Locate the cell with the specified text and output its [x, y] center coordinate. 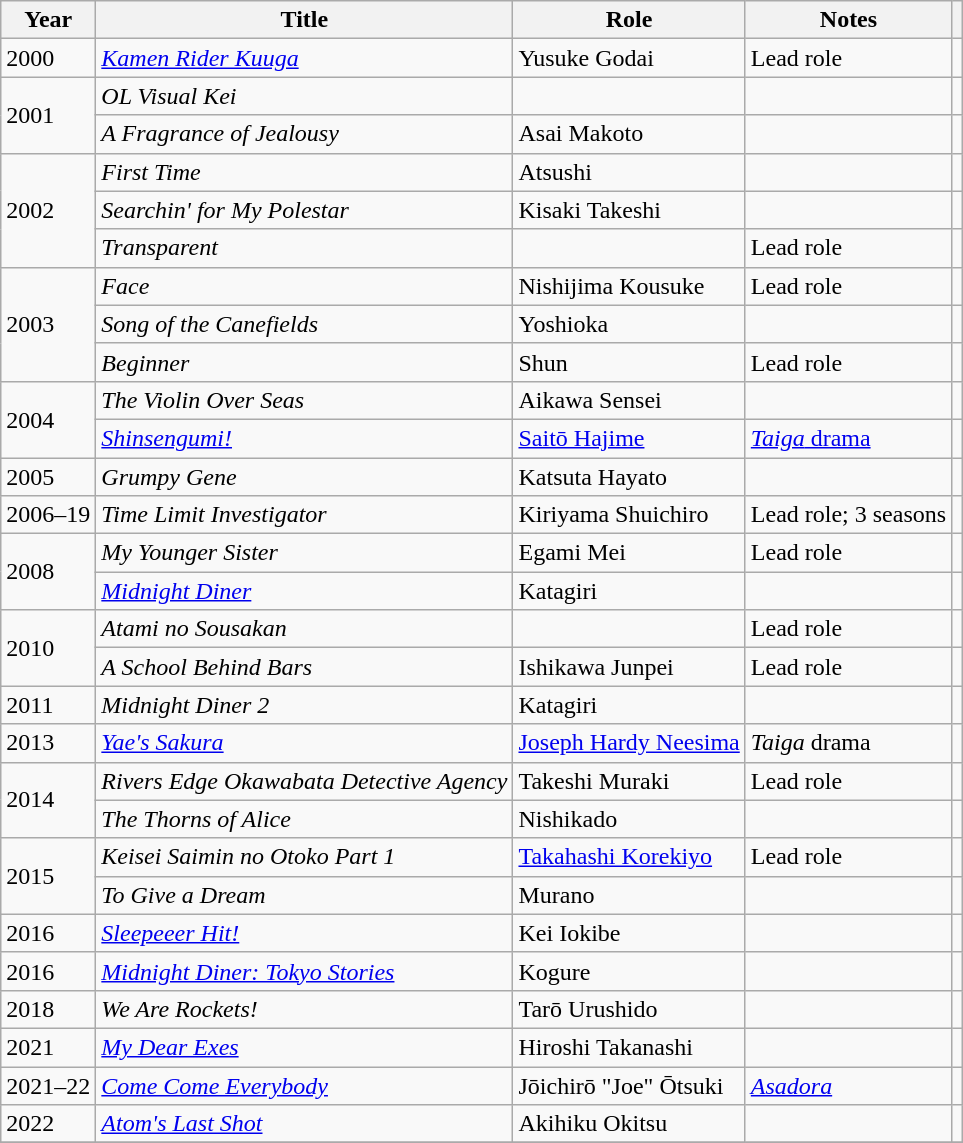
Kei Iokibe [629, 933]
2010 [48, 648]
2014 [48, 800]
Egami Mei [629, 553]
2002 [48, 210]
Transparent [304, 248]
The Violin Over Seas [304, 400]
Time Limit Investigator [304, 515]
Aikawa Sensei [629, 400]
Face [304, 286]
Rivers Edge Okawabata Detective Agency [304, 781]
2005 [48, 477]
2001 [48, 115]
2021 [48, 1047]
Beginner [304, 362]
Midnight Diner [304, 591]
OL Visual Kei [304, 96]
Grumpy Gene [304, 477]
Asadora [848, 1085]
Searchin' for My Polestar [304, 210]
Yae's Sakura [304, 743]
Tarō Urushido [629, 1009]
Sleepeeer Hit! [304, 933]
Kamen Rider Kuuga [304, 58]
2003 [48, 324]
Atom's Last Shot [304, 1124]
We Are Rockets! [304, 1009]
2022 [48, 1124]
Shinsengumi! [304, 438]
Song of the Canefields [304, 324]
My Younger Sister [304, 553]
Notes [848, 20]
2004 [48, 419]
Asai Makoto [629, 134]
Murano [629, 895]
Saitō Hajime [629, 438]
Midnight Diner 2 [304, 705]
Midnight Diner: Tokyo Stories [304, 971]
2011 [48, 705]
Role [629, 20]
2013 [48, 743]
2015 [48, 876]
Nishikado [629, 819]
Atsushi [629, 172]
Keisei Saimin no Otoko Part 1 [304, 857]
2008 [48, 572]
Shun [629, 362]
Jōichirō "Joe" Ōtsuki [629, 1085]
Year [48, 20]
Kiriyama Shuichiro [629, 515]
Lead role; 3 seasons [848, 515]
Atami no Sousakan [304, 629]
2021–22 [48, 1085]
Nishijima Kousuke [629, 286]
2018 [48, 1009]
Akihiku Okitsu [629, 1124]
The Thorns of Alice [304, 819]
Kogure [629, 971]
To Give a Dream [304, 895]
Ishikawa Junpei [629, 667]
Title [304, 20]
2000 [48, 58]
Takeshi Muraki [629, 781]
A School Behind Bars [304, 667]
First Time [304, 172]
Takahashi Korekiyo [629, 857]
Yusuke Godai [629, 58]
Come Come Everybody [304, 1085]
2006–19 [48, 515]
Joseph Hardy Neesima [629, 743]
Hiroshi Takanashi [629, 1047]
A Fragrance of Jealousy [304, 134]
Kisaki Takeshi [629, 210]
Katsuta Hayato [629, 477]
My Dear Exes [304, 1047]
Yoshioka [629, 324]
